For the text-containing cell, return its midpoint in [x, y] coordinate format. 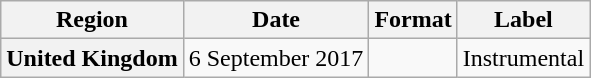
Region [92, 20]
Instrumental [523, 58]
United Kingdom [92, 58]
Date [276, 20]
Format [413, 20]
Label [523, 20]
6 September 2017 [276, 58]
